For the text-containing cell, return its midpoint in (X, Y) coordinate format. 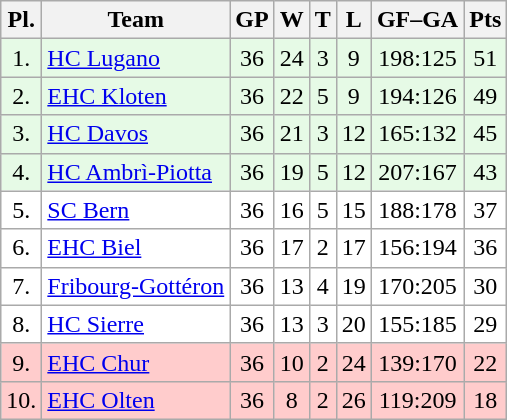
16 (292, 210)
4 (322, 286)
T (322, 20)
188:178 (417, 210)
21 (292, 134)
HC Sierre (136, 324)
GP (252, 20)
156:194 (417, 248)
1. (22, 58)
10. (22, 400)
HC Ambrì-Piotta (136, 172)
194:126 (417, 96)
Fribourg-Gottéron (136, 286)
18 (486, 400)
Pl. (22, 20)
EHC Kloten (136, 96)
15 (354, 210)
4. (22, 172)
198:125 (417, 58)
SC Bern (136, 210)
29 (486, 324)
165:132 (417, 134)
8. (22, 324)
10 (292, 362)
9. (22, 362)
20 (354, 324)
L (354, 20)
5. (22, 210)
207:167 (417, 172)
8 (292, 400)
W (292, 20)
GF–GA (417, 20)
EHC Biel (136, 248)
HC Lugano (136, 58)
HC Davos (136, 134)
119:209 (417, 400)
EHC Olten (136, 400)
51 (486, 58)
45 (486, 134)
30 (486, 286)
26 (354, 400)
155:185 (417, 324)
139:170 (417, 362)
43 (486, 172)
Pts (486, 20)
Team (136, 20)
7. (22, 286)
EHC Chur (136, 362)
170:205 (417, 286)
49 (486, 96)
37 (486, 210)
6. (22, 248)
2. (22, 96)
3. (22, 134)
